Capture the cell that displays the provided text and extract its [x, y] central coordinate. 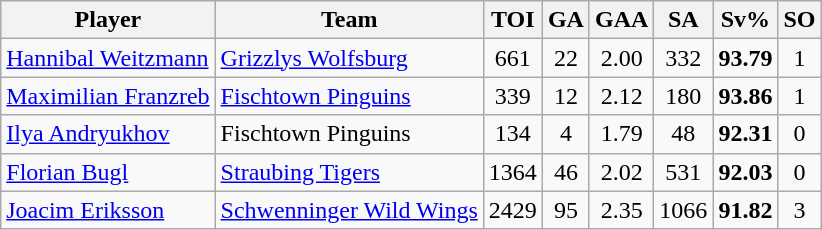
Player [108, 20]
Florian Bugl [108, 172]
46 [566, 172]
1066 [684, 210]
95 [566, 210]
180 [684, 96]
22 [566, 58]
2.00 [621, 58]
332 [684, 58]
Sv% [746, 20]
93.79 [746, 58]
Joacim Eriksson [108, 210]
339 [512, 96]
531 [684, 172]
91.82 [746, 210]
Ilya Andryukhov [108, 134]
2429 [512, 210]
92.03 [746, 172]
12 [566, 96]
GA [566, 20]
SA [684, 20]
661 [512, 58]
3 [800, 210]
134 [512, 134]
Grizzlys Wolfsburg [349, 58]
92.31 [746, 134]
4 [566, 134]
48 [684, 134]
TOI [512, 20]
Straubing Tigers [349, 172]
GAA [621, 20]
93.86 [746, 96]
SO [800, 20]
2.35 [621, 210]
Maximilian Franzreb [108, 96]
Schwenninger Wild Wings [349, 210]
Hannibal Weitzmann [108, 58]
1.79 [621, 134]
2.02 [621, 172]
2.12 [621, 96]
Team [349, 20]
1364 [512, 172]
